Search for the cell housing the specified text and yield its [x, y] center coordinate. 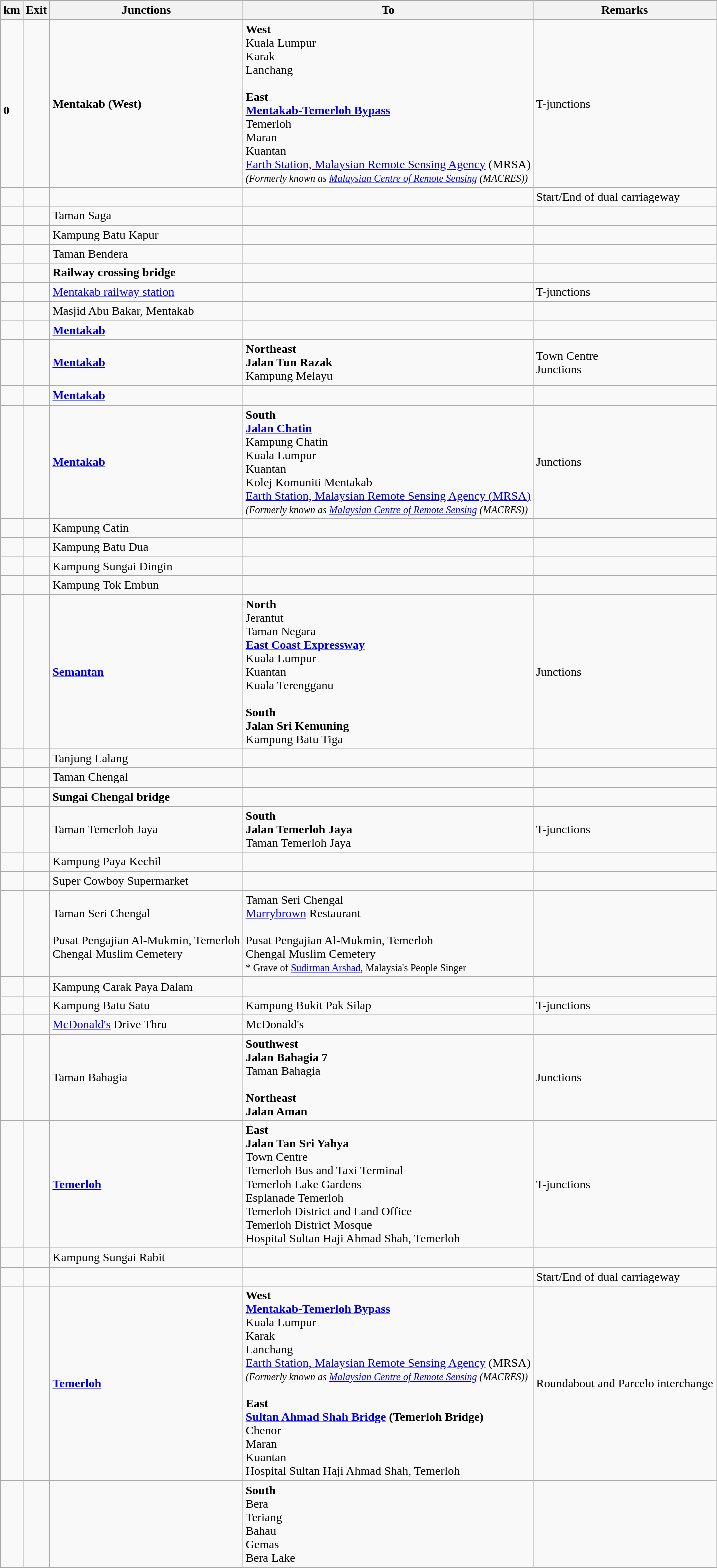
Mentakab (West) [146, 103]
Kampung Carak Paya Dalam [146, 986]
NortheastJalan Tun RazakKampung Melayu [388, 362]
Kampung Batu Kapur [146, 235]
Taman Chengal [146, 777]
Kampung Sungai Dingin [146, 566]
Town CentreJunctions [624, 362]
Kampung Catin [146, 528]
Super Cowboy Supermarket [146, 881]
To [388, 10]
Exit [36, 10]
Kampung Batu Dua [146, 547]
Masjid Abu Bakar, Mentakab [146, 311]
Semantan [146, 672]
SouthwestJalan Bahagia 7Taman BahagiaNortheastJalan Aman [388, 1077]
Kampung Sungai Rabit [146, 1258]
0 [12, 103]
Taman Seri ChengalPusat Pengajian Al-Mukmin, Temerloh Chengal Muslim Cemetery [146, 933]
Mentakab railway station [146, 292]
Kampung Bukit Pak Silap [388, 1005]
Taman Bahagia [146, 1077]
McDonald's [388, 1024]
Kampung Paya Kechil [146, 862]
km [12, 10]
Kampung Batu Satu [146, 1005]
Remarks [624, 10]
Railway crossing bridge [146, 273]
McDonald's Drive Thru [146, 1024]
Roundabout and Parcelo interchange [624, 1384]
Taman Bendera [146, 254]
South Bera Teriang Bahau Gemas Bera Lake [388, 1524]
SouthJalan Temerloh JayaTaman Temerloh Jaya [388, 829]
Kampung Tok Embun [146, 585]
Taman Temerloh Jaya [146, 829]
Taman Saga [146, 216]
Tanjung Lalang [146, 758]
Sungai Chengal bridge [146, 797]
North Jerantut Taman Negara East Coast ExpresswayKuala LumpurKuantanKuala TerengganuSouthJalan Sri KemuningKampung Batu Tiga [388, 672]
